For the text-containing cell, return its midpoint in (X, Y) coordinate format. 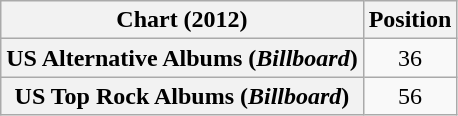
56 (410, 96)
US Top Rock Albums (Billboard) (182, 96)
US Alternative Albums (Billboard) (182, 58)
36 (410, 58)
Chart (2012) (182, 20)
Position (410, 20)
